Locate the cell with the specified text and output its [X, Y] center coordinate. 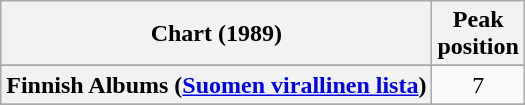
7 [478, 85]
Peakposition [478, 34]
Finnish Albums (Suomen virallinen lista) [216, 85]
Chart (1989) [216, 34]
